Detect which cell encompasses the target text, then output its (X, Y) center coordinate. 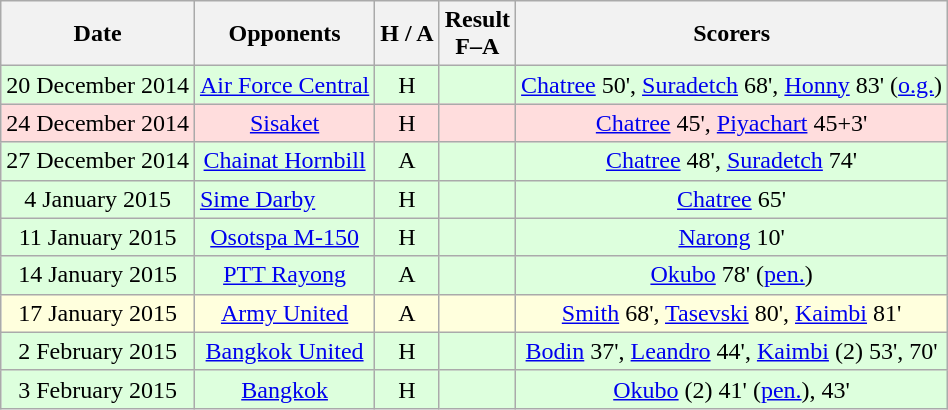
20 December 2014 (98, 85)
3 February 2015 (98, 389)
Sime Darby (284, 199)
PTT Rayong (284, 275)
14 January 2015 (98, 275)
Bangkok (284, 389)
Army United (284, 313)
ResultF–A (477, 34)
Osotspa M-150 (284, 237)
Opponents (284, 34)
Smith 68', Tasevski 80', Kaimbi 81' (732, 313)
Air Force Central (284, 85)
2 February 2015 (98, 351)
Chatree 48', Suradetch 74' (732, 161)
11 January 2015 (98, 237)
Sisaket (284, 123)
Date (98, 34)
Bangkok United (284, 351)
27 December 2014 (98, 161)
Chatree 65' (732, 199)
Chainat Hornbill (284, 161)
Okubo 78' (pen.) (732, 275)
Scorers (732, 34)
Chatree 45', Piyachart 45+3' (732, 123)
Narong 10' (732, 237)
4 January 2015 (98, 199)
24 December 2014 (98, 123)
H / A (407, 34)
17 January 2015 (98, 313)
Chatree 50', Suradetch 68', Honny 83' (o.g.) (732, 85)
Okubo (2) 41' (pen.), 43' (732, 389)
Bodin 37', Leandro 44', Kaimbi (2) 53', 70' (732, 351)
